Return (X, Y) of the center of cell containing provided text 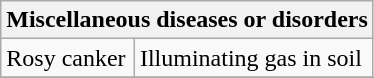
Rosy canker (68, 58)
Illuminating gas in soil (254, 58)
Miscellaneous diseases or disorders (188, 20)
